Find where the given text appears and provide that cell's center as (x, y) coordinate. 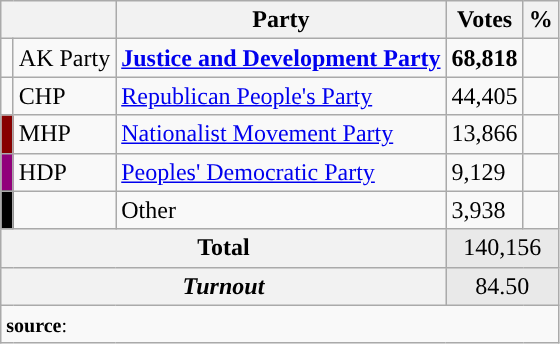
Party (281, 20)
9,129 (484, 172)
% (540, 20)
source: (280, 324)
Votes (484, 20)
MHP (64, 134)
AK Party (64, 58)
Nationalist Movement Party (281, 134)
Justice and Development Party (281, 58)
CHP (64, 96)
Turnout (224, 286)
68,818 (484, 58)
13,866 (484, 134)
140,156 (502, 248)
Total (224, 248)
HDP (64, 172)
3,938 (484, 210)
Other (281, 210)
Peoples' Democratic Party (281, 172)
84.50 (502, 286)
44,405 (484, 96)
Republican People's Party (281, 96)
